Locate the cell with the specified text and output its (x, y) center coordinate. 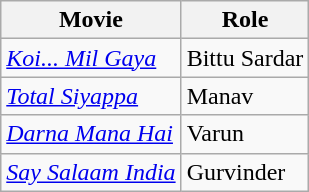
Bittu Sardar (245, 58)
Gurvinder (245, 172)
Varun (245, 134)
Total Siyappa (91, 96)
Manav (245, 96)
Role (245, 20)
Darna Mana Hai (91, 134)
Say Salaam India (91, 172)
Movie (91, 20)
Koi... Mil Gaya (91, 58)
